Output the (x, y) coordinate of the center of the cell containing the given text.  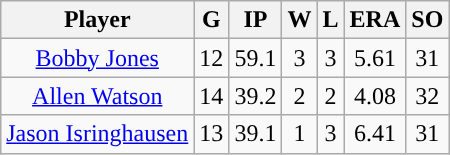
39.2 (256, 96)
13 (212, 134)
ERA (375, 20)
Jason Isringhausen (98, 134)
6.41 (375, 134)
W (300, 20)
14 (212, 96)
G (212, 20)
L (330, 20)
4.08 (375, 96)
39.1 (256, 134)
12 (212, 58)
32 (428, 96)
59.1 (256, 58)
5.61 (375, 58)
SO (428, 20)
IP (256, 20)
Allen Watson (98, 96)
1 (300, 134)
Bobby Jones (98, 58)
Player (98, 20)
